Provide the (x, y) coordinate of the cell's center where the given text is located.  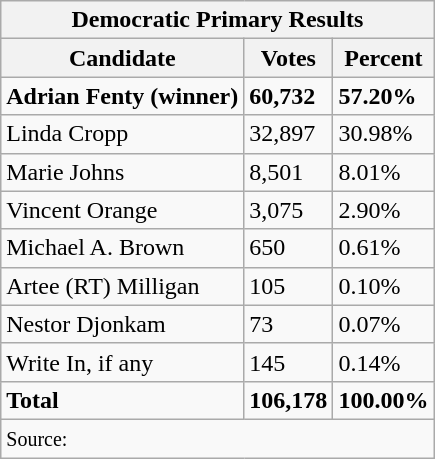
Linda Cropp (122, 134)
0.61% (384, 248)
30.98% (384, 134)
Marie Johns (122, 172)
Adrian Fenty (winner) (122, 96)
Percent (384, 58)
650 (288, 248)
60,732 (288, 96)
0.10% (384, 286)
0.07% (384, 324)
Democratic Primary Results (218, 20)
Artee (RT) Milligan (122, 286)
73 (288, 324)
Total (122, 400)
105 (288, 286)
145 (288, 362)
57.20% (384, 96)
Nestor Djonkam (122, 324)
0.14% (384, 362)
106,178 (288, 400)
2.90% (384, 210)
32,897 (288, 134)
Michael A. Brown (122, 248)
8.01% (384, 172)
3,075 (288, 210)
100.00% (384, 400)
Vincent Orange (122, 210)
Source: (218, 438)
Votes (288, 58)
8,501 (288, 172)
Write In, if any (122, 362)
Candidate (122, 58)
